Identify which cell holds the provided text, then report its (X, Y) central coordinate. 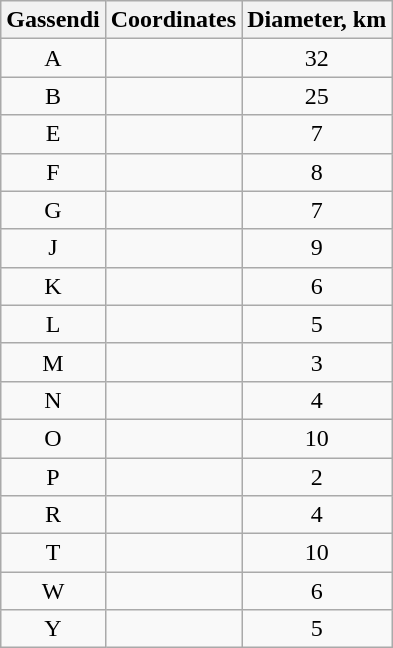
8 (317, 172)
M (53, 362)
T (53, 553)
E (53, 134)
2 (317, 477)
25 (317, 96)
L (53, 324)
W (53, 591)
Diameter, km (317, 20)
Gassendi (53, 20)
R (53, 515)
P (53, 477)
Y (53, 629)
9 (317, 248)
O (53, 438)
G (53, 210)
B (53, 96)
3 (317, 362)
32 (317, 58)
A (53, 58)
Coordinates (173, 20)
N (53, 400)
F (53, 172)
K (53, 286)
J (53, 248)
